Search for the cell housing the specified text and yield its [x, y] center coordinate. 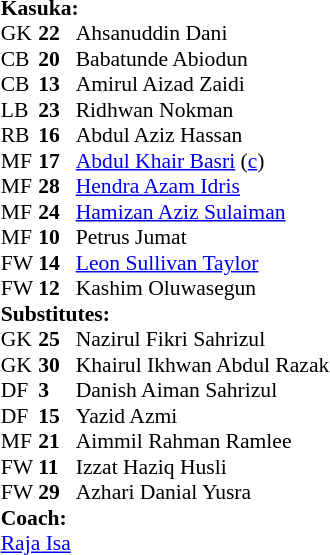
10 [57, 237]
15 [57, 416]
Hendra Azam Idris [203, 187]
21 [57, 441]
Ridhwan Nokman [203, 110]
30 [57, 365]
Abdul Aziz Hassan [203, 135]
Leon Sullivan Taylor [203, 263]
23 [57, 110]
Izzat Haziq Husli [203, 467]
RB [20, 135]
Aimmil Rahman Ramlee [203, 441]
Babatunde Abiodun [203, 59]
Petrus Jumat [203, 237]
Kashim Oluwasegun [203, 289]
Yazid Azmi [203, 416]
LB [20, 110]
14 [57, 263]
Abdul Khair Basri (c) [203, 161]
Amirul Aizad Zaidi [203, 85]
17 [57, 161]
Azhari Danial Yusra [203, 493]
3 [57, 391]
16 [57, 135]
Substitutes: [166, 314]
12 [57, 289]
Coach: [166, 518]
Danish Aiman Sahrizul [203, 391]
29 [57, 493]
Ahsanuddin Dani [203, 33]
13 [57, 85]
Khairul Ikhwan Abdul Razak [203, 365]
Nazirul Fikri Sahrizul [203, 339]
20 [57, 59]
24 [57, 212]
28 [57, 187]
22 [57, 33]
11 [57, 467]
25 [57, 339]
Hamizan Aziz Sulaiman [203, 212]
